Determine the [x, y] coordinate at the center of the cell enclosing the given text.  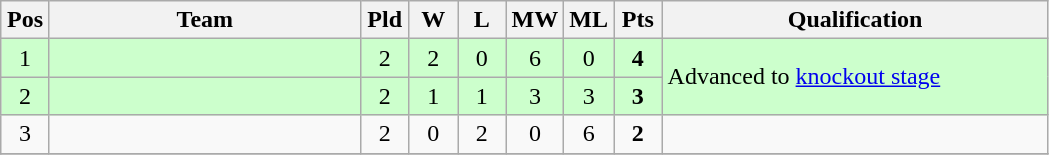
L [482, 20]
Pos [26, 20]
Pld [384, 20]
Qualification [855, 20]
Pts [638, 20]
W [434, 20]
Advanced to knockout stage [855, 77]
Team [204, 20]
MW [535, 20]
4 [638, 58]
ML [589, 20]
